Capture the cell that displays the provided text and extract its (X, Y) central coordinate. 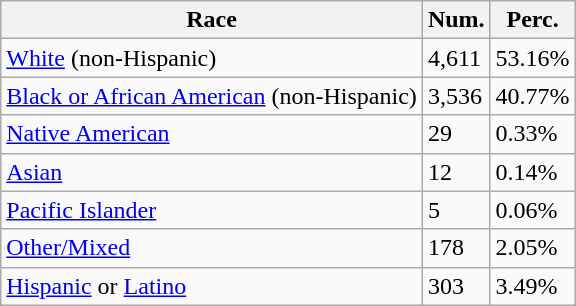
0.14% (532, 172)
4,611 (456, 58)
3.49% (532, 286)
40.77% (532, 96)
0.06% (532, 210)
Black or African American (non-Hispanic) (212, 96)
Other/Mixed (212, 248)
12 (456, 172)
2.05% (532, 248)
White (non-Hispanic) (212, 58)
29 (456, 134)
Pacific Islander (212, 210)
Race (212, 20)
Perc. (532, 20)
303 (456, 286)
53.16% (532, 58)
5 (456, 210)
Hispanic or Latino (212, 286)
178 (456, 248)
Asian (212, 172)
Num. (456, 20)
Native American (212, 134)
0.33% (532, 134)
3,536 (456, 96)
